For the text-containing cell, return its midpoint in [x, y] coordinate format. 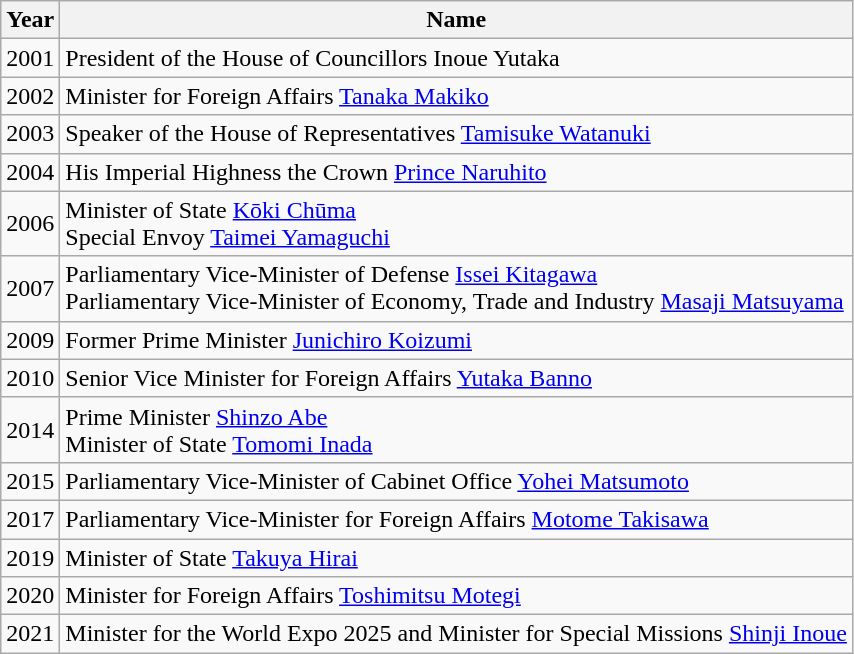
Name [456, 20]
2009 [30, 340]
His Imperial Highness the Crown Prince Naruhito [456, 172]
Minister for Foreign Affairs Tanaka Makiko [456, 96]
President of the House of Councillors Inoue Yutaka [456, 58]
2007 [30, 288]
Parliamentary Vice-Minister of Cabinet Office Yohei Matsumoto [456, 481]
Senior Vice Minister for Foreign Affairs Yutaka Banno [456, 378]
2015 [30, 481]
Minister for Foreign Affairs Toshimitsu Motegi [456, 596]
2021 [30, 634]
2019 [30, 557]
2004 [30, 172]
Minister of State Takuya Hirai [456, 557]
Speaker of the House of Representatives Tamisuke Watanuki [456, 134]
2020 [30, 596]
Prime Minister Shinzo AbeMinister of State Tomomi Inada [456, 430]
Minister for the World Expo 2025 and Minister for Special Missions Shinji Inoue [456, 634]
Parliamentary Vice-Minister of Defense Issei KitagawaParliamentary Vice-Minister of Economy, Trade and Industry Masaji Matsuyama [456, 288]
2003 [30, 134]
Former Prime Minister Junichiro Koizumi [456, 340]
Minister of State Kōki ChūmaSpecial Envoy Taimei Yamaguchi [456, 224]
2006 [30, 224]
2014 [30, 430]
2001 [30, 58]
2002 [30, 96]
2017 [30, 519]
2010 [30, 378]
Parliamentary Vice-Minister for Foreign Affairs Motome Takisawa [456, 519]
Year [30, 20]
